Determine the (X, Y) coordinate at the center of the cell enclosing the given text.  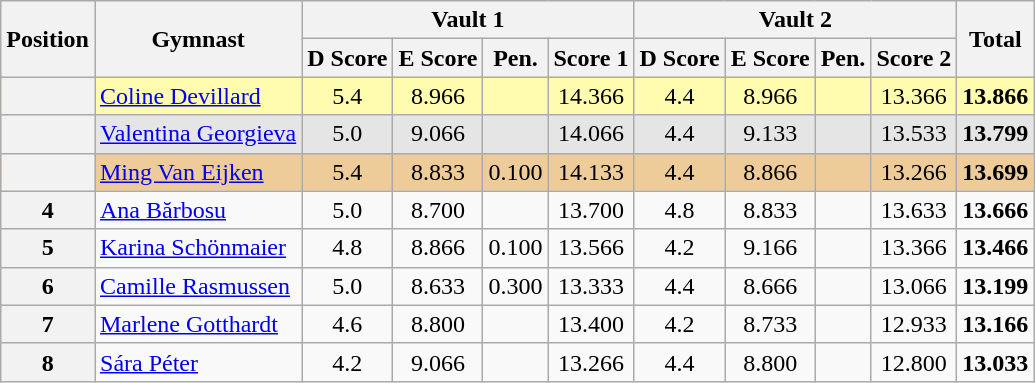
13.866 (996, 96)
5 (48, 248)
12.933 (914, 324)
13.533 (914, 134)
Gymnast (198, 39)
14.133 (591, 172)
Karina Schönmaier (198, 248)
Camille Rasmussen (198, 286)
Sára Péter (198, 362)
Score 1 (591, 58)
9.133 (770, 134)
8.733 (770, 324)
8.633 (438, 286)
13.566 (591, 248)
13.633 (914, 210)
Score 2 (914, 58)
14.366 (591, 96)
7 (48, 324)
Valentina Georgieva (198, 134)
13.699 (996, 172)
Coline Devillard (198, 96)
Vault 1 (468, 20)
13.799 (996, 134)
Marlene Gotthardt (198, 324)
4.6 (348, 324)
8.666 (770, 286)
13.199 (996, 286)
13.066 (914, 286)
Position (48, 39)
13.333 (591, 286)
14.066 (591, 134)
13.033 (996, 362)
Ming Van Eijken (198, 172)
4 (48, 210)
12.800 (914, 362)
13.666 (996, 210)
13.166 (996, 324)
8 (48, 362)
13.466 (996, 248)
Vault 2 (796, 20)
Total (996, 39)
8.700 (438, 210)
9.166 (770, 248)
Ana Bărbosu (198, 210)
0.300 (516, 286)
13.700 (591, 210)
6 (48, 286)
13.400 (591, 324)
